For the text-containing cell, return its midpoint in (x, y) coordinate format. 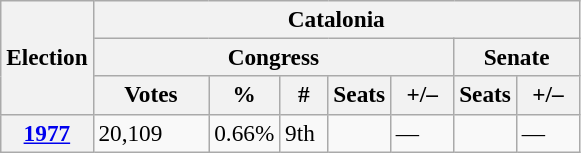
0.66% (244, 133)
% (244, 95)
9th (304, 133)
Congress (274, 57)
1977 (47, 133)
20,109 (151, 133)
Votes (151, 95)
Election (47, 56)
Catalonia (336, 19)
# (304, 95)
Senate (517, 57)
